Identify which cell holds the provided text, then report its (X, Y) central coordinate. 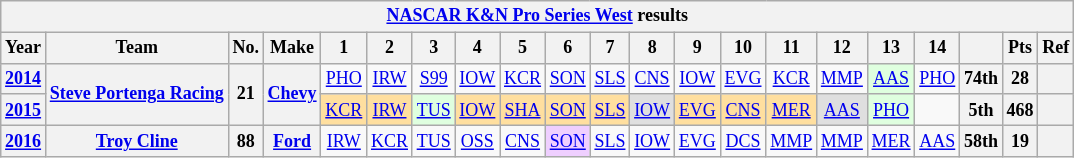
88 (246, 140)
7 (610, 48)
NASCAR K&N Pro Series West results (538, 16)
Make (292, 48)
Chevy (292, 94)
Steve Portenga Racing (136, 94)
28 (1020, 78)
Troy Cline (136, 140)
2016 (24, 140)
Ref (1056, 48)
No. (246, 48)
Pts (1020, 48)
2 (390, 48)
DCS (743, 140)
19 (1020, 140)
6 (568, 48)
12 (842, 48)
Year (24, 48)
1 (344, 48)
11 (792, 48)
S99 (434, 78)
2014 (24, 78)
5th (982, 110)
21 (246, 94)
74th (982, 78)
Ford (292, 140)
2015 (24, 110)
13 (891, 48)
SHA (523, 110)
9 (697, 48)
4 (478, 48)
468 (1020, 110)
OSS (478, 140)
8 (652, 48)
14 (938, 48)
10 (743, 48)
Team (136, 48)
3 (434, 48)
5 (523, 48)
58th (982, 140)
